Provide the [x, y] coordinate of the cell's center where the given text is located.  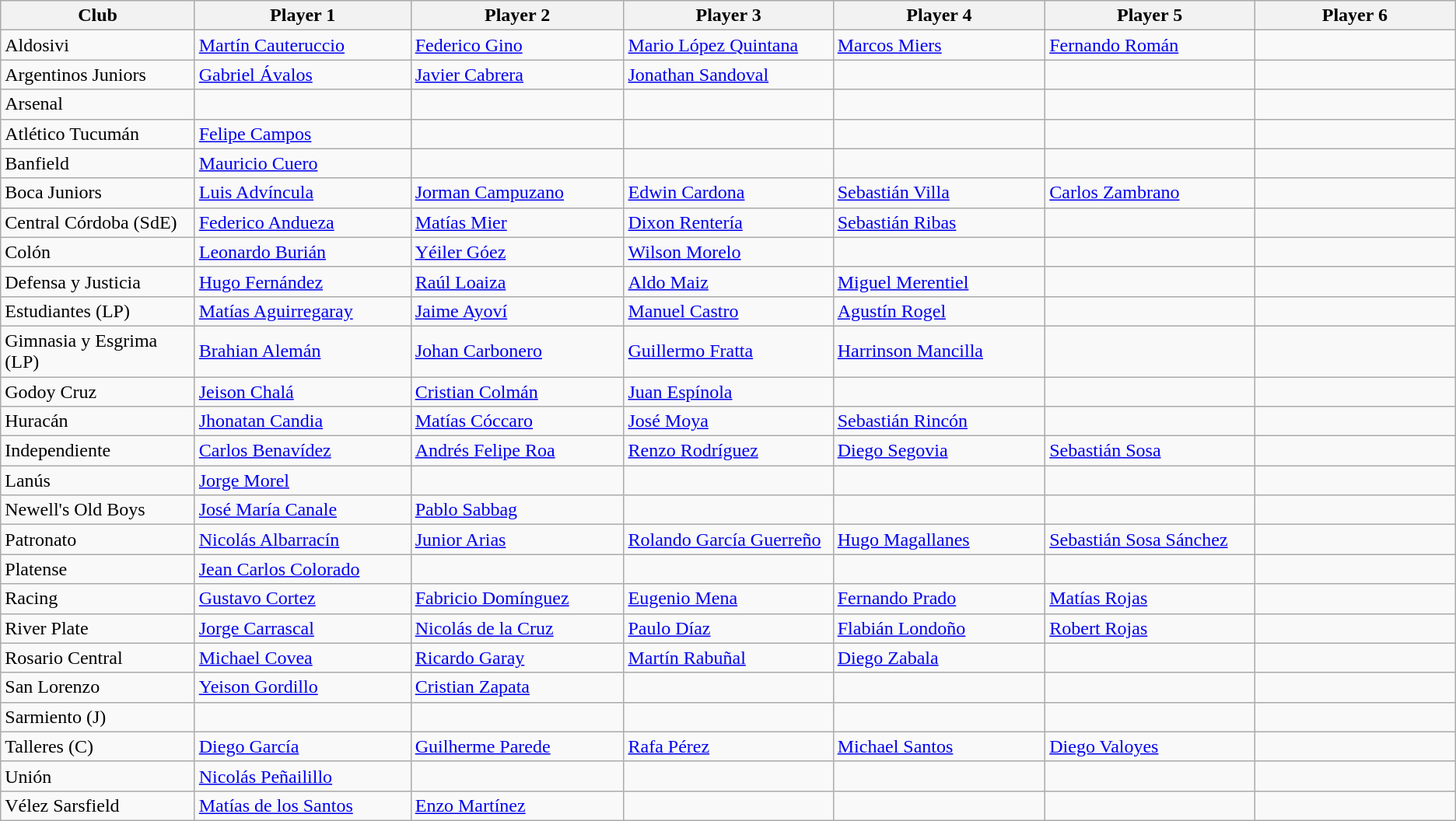
Matías Aguirregaray [303, 311]
Fernando Prado [940, 599]
Jean Carlos Colorado [303, 569]
Mario López Quintana [728, 45]
Harrinson Mancilla [940, 351]
Enzo Martínez [517, 805]
Fabricio Domínguez [517, 599]
Matías de los Santos [303, 805]
Sebastián Rincón [940, 421]
Hugo Magallanes [940, 540]
Gimnasia y Esgrima (LP) [98, 351]
Flabián Londoño [940, 628]
Diego García [303, 746]
Carlos Zambrano [1150, 193]
Nicolás de la Cruz [517, 628]
Boca Juniors [98, 193]
Guillermo Fratta [728, 351]
Argentinos Juniors [98, 75]
Hugo Fernández [303, 281]
Carlos Benavídez [303, 451]
Unión [98, 776]
Independiente [98, 451]
Raúl Loaiza [517, 281]
Mauricio Cuero [303, 163]
Manuel Castro [728, 311]
Michael Santos [940, 746]
Martín Cauteruccio [303, 45]
Club [98, 16]
Aldosivi [98, 45]
Matías Cóccaro [517, 421]
Racing [98, 599]
Platense [98, 569]
Estudiantes (LP) [98, 311]
Sarmiento (J) [98, 717]
Ricardo Garay [517, 658]
Matías Rojas [1150, 599]
Sebastián Ribas [940, 222]
Martín Rabuñal [728, 658]
Yéiler Góez [517, 252]
Javier Cabrera [517, 75]
Fernando Román [1150, 45]
Player 2 [517, 16]
Nicolás Peñailillo [303, 776]
Sebastián Villa [940, 193]
Gabriel Ávalos [303, 75]
Guilherme Parede [517, 746]
Federico Gino [517, 45]
Edwin Cardona [728, 193]
Cristian Zapata [517, 687]
Johan Carbonero [517, 351]
José María Canale [303, 510]
Diego Segovia [940, 451]
River Plate [98, 628]
Felipe Campos [303, 134]
Jorman Campuzano [517, 193]
Atlético Tucumán [98, 134]
Luis Advíncula [303, 193]
Arsenal [98, 104]
Patronato [98, 540]
Diego Valoyes [1150, 746]
Colón [98, 252]
Huracán [98, 421]
San Lorenzo [98, 687]
Sebastián Sosa [1150, 451]
Player 4 [940, 16]
Player 1 [303, 16]
José Moya [728, 421]
Rolando García Guerreño [728, 540]
Banfield [98, 163]
Leonardo Burián [303, 252]
Vélez Sarsfield [98, 805]
Jorge Morel [303, 480]
Michael Covea [303, 658]
Jaime Ayoví [517, 311]
Miguel Merentiel [940, 281]
Central Córdoba (SdE) [98, 222]
Jonathan Sandoval [728, 75]
Cristian Colmán [517, 391]
Robert Rojas [1150, 628]
Newell's Old Boys [98, 510]
Diego Zabala [940, 658]
Rafa Pérez [728, 746]
Junior Arias [517, 540]
Jeison Chalá [303, 391]
Jhonatan Candia [303, 421]
Wilson Morelo [728, 252]
Marcos Miers [940, 45]
Eugenio Mena [728, 599]
Dixon Rentería [728, 222]
Pablo Sabbag [517, 510]
Lanús [98, 480]
Federico Andueza [303, 222]
Rosario Central [98, 658]
Talleres (C) [98, 746]
Andrés Felipe Roa [517, 451]
Player 6 [1355, 16]
Defensa y Justicia [98, 281]
Renzo Rodríguez [728, 451]
Agustín Rogel [940, 311]
Godoy Cruz [98, 391]
Jorge Carrascal [303, 628]
Nicolás Albarracín [303, 540]
Player 5 [1150, 16]
Juan Espínola [728, 391]
Aldo Maiz [728, 281]
Paulo Díaz [728, 628]
Brahian Alemán [303, 351]
Player 3 [728, 16]
Yeison Gordillo [303, 687]
Gustavo Cortez [303, 599]
Matías Mier [517, 222]
Sebastián Sosa Sánchez [1150, 540]
